Locate the cell with the specified text and output its (x, y) center coordinate. 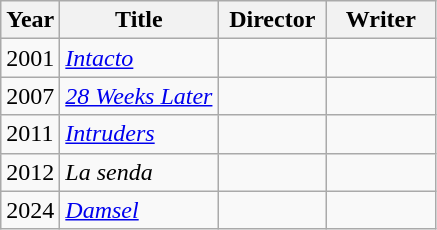
Title (139, 20)
2001 (30, 58)
2024 (30, 210)
Damsel (139, 210)
2011 (30, 134)
Writer (382, 20)
28 Weeks Later (139, 96)
La senda (139, 172)
Year (30, 20)
Intruders (139, 134)
2012 (30, 172)
Director (272, 20)
Intacto (139, 58)
2007 (30, 96)
